From the cell containing the given text, extract its center point as (X, Y) coordinate. 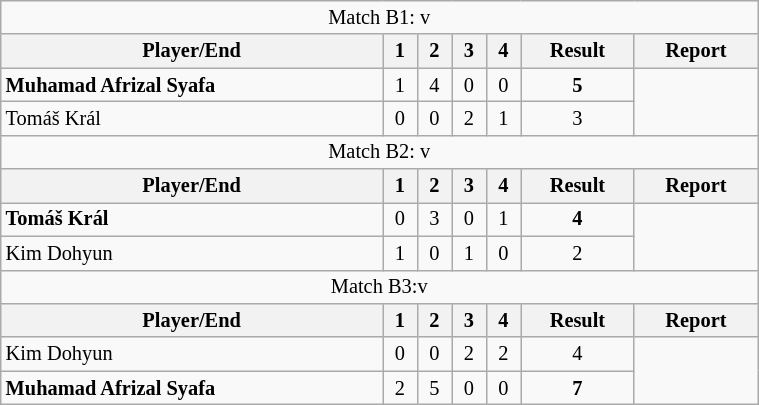
7 (578, 388)
Match B2: v (380, 152)
Match B1: v (380, 17)
Match B3:v (380, 287)
